Extract the (x, y) coordinate from the center of the cell holding the provided text.  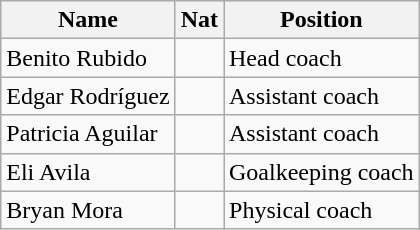
Physical coach (322, 210)
Eli Avila (88, 172)
Position (322, 20)
Benito Rubido (88, 58)
Nat (199, 20)
Name (88, 20)
Edgar Rodríguez (88, 96)
Head coach (322, 58)
Bryan Mora (88, 210)
Goalkeeping coach (322, 172)
Patricia Aguilar (88, 134)
